Output the (x, y) coordinate of the center of the cell containing the given text.  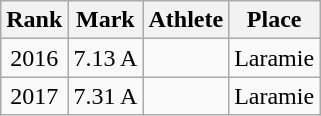
Rank (34, 20)
7.13 A (106, 58)
Place (274, 20)
2016 (34, 58)
7.31 A (106, 96)
Athlete (186, 20)
2017 (34, 96)
Mark (106, 20)
